Return the [x, y] coordinate for the center point of the cell that contains the specified text.  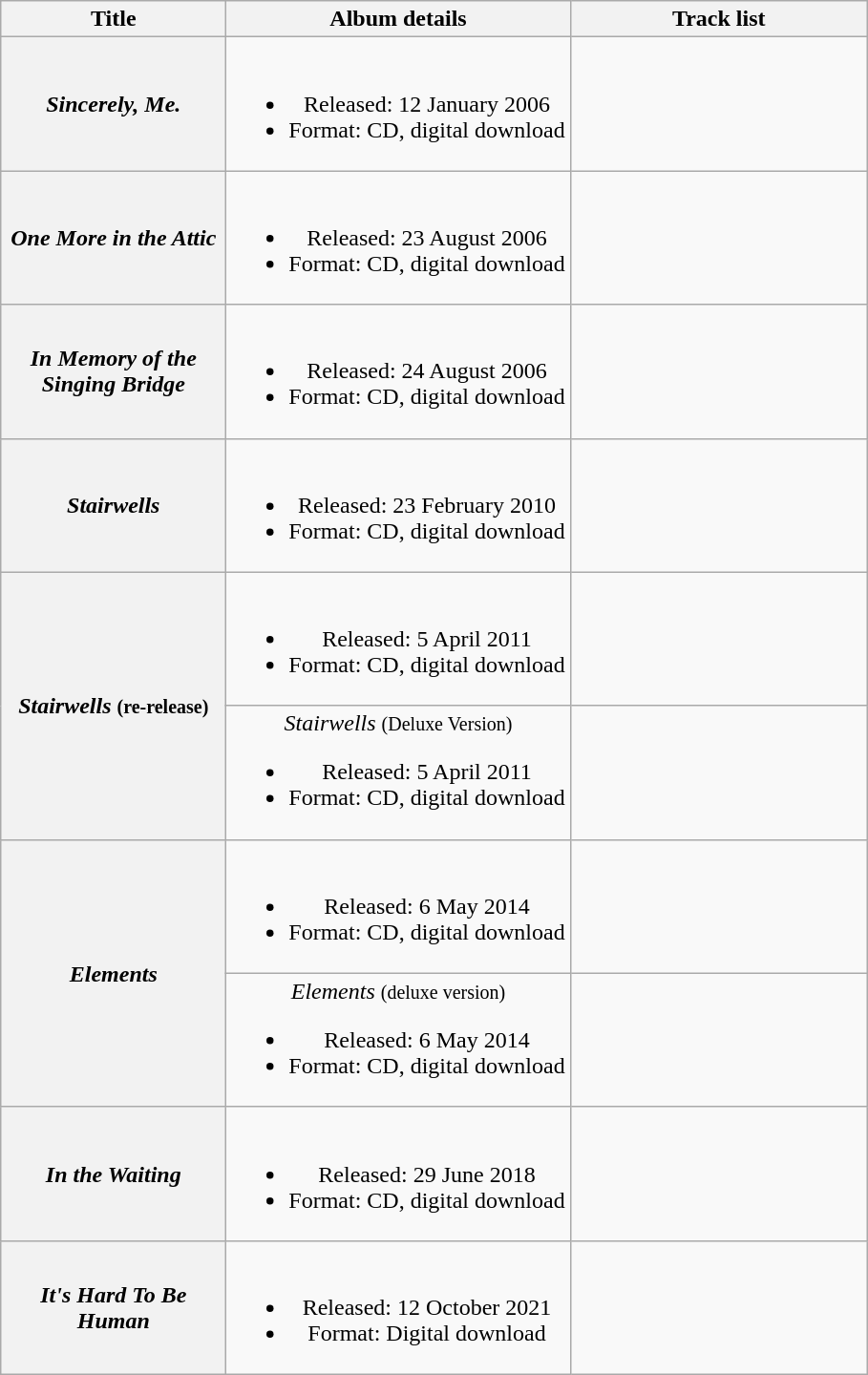
In Memory of the Singing Bridge [114, 371]
Released: 29 June 2018Format: CD, digital download [398, 1174]
Released: 23 February 2010Format: CD, digital download [398, 505]
Sincerely, Me. [114, 104]
Released: 24 August 2006Format: CD, digital download [398, 371]
It's Hard To Be Human [114, 1307]
Stairwells [114, 505]
Track list [718, 19]
Released: 12 January 2006Format: CD, digital download [398, 104]
In the Waiting [114, 1174]
Released: 6 May 2014Format: CD, digital download [398, 906]
Stairwells (re-release) [114, 706]
Album details [398, 19]
Title [114, 19]
Stairwells (Deluxe Version)Released: 5 April 2011Format: CD, digital download [398, 772]
Elements [114, 973]
Released: 23 August 2006Format: CD, digital download [398, 238]
Released: 12 October 2021Format: Digital download [398, 1307]
One More in the Attic [114, 238]
Elements (deluxe version)Released: 6 May 2014Format: CD, digital download [398, 1040]
Released: 5 April 2011Format: CD, digital download [398, 639]
